Scan for the cell matching the given text and deliver its [x, y] coordinate at center. 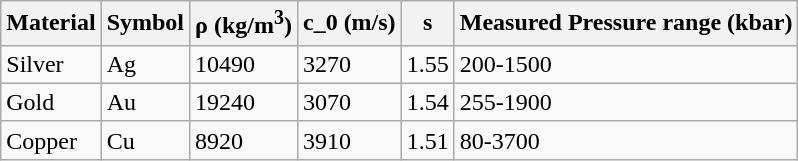
3270 [349, 64]
1.51 [428, 140]
Ag [145, 64]
ρ (kg/m3) [244, 24]
200-1500 [626, 64]
Silver [51, 64]
c_0 (m/s) [349, 24]
1.55 [428, 64]
Copper [51, 140]
Material [51, 24]
Symbol [145, 24]
Au [145, 102]
Gold [51, 102]
10490 [244, 64]
19240 [244, 102]
3070 [349, 102]
255-1900 [626, 102]
Measured Pressure range (kbar) [626, 24]
80-3700 [626, 140]
s [428, 24]
3910 [349, 140]
1.54 [428, 102]
8920 [244, 140]
Cu [145, 140]
